Pinpoint the cell where the given text exists, returning its (X, Y) midpoint coordinate. 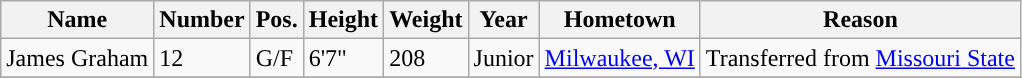
Weight (426, 20)
Name (78, 20)
James Graham (78, 58)
Year (504, 20)
G/F (276, 58)
208 (426, 58)
Reason (860, 20)
Number (202, 20)
Transferred from Missouri State (860, 58)
Hometown (620, 20)
Milwaukee, WI (620, 58)
6'7" (343, 58)
12 (202, 58)
Pos. (276, 20)
Height (343, 20)
Junior (504, 58)
